Provide the [X, Y] coordinate of the cell's center where the given text is located.  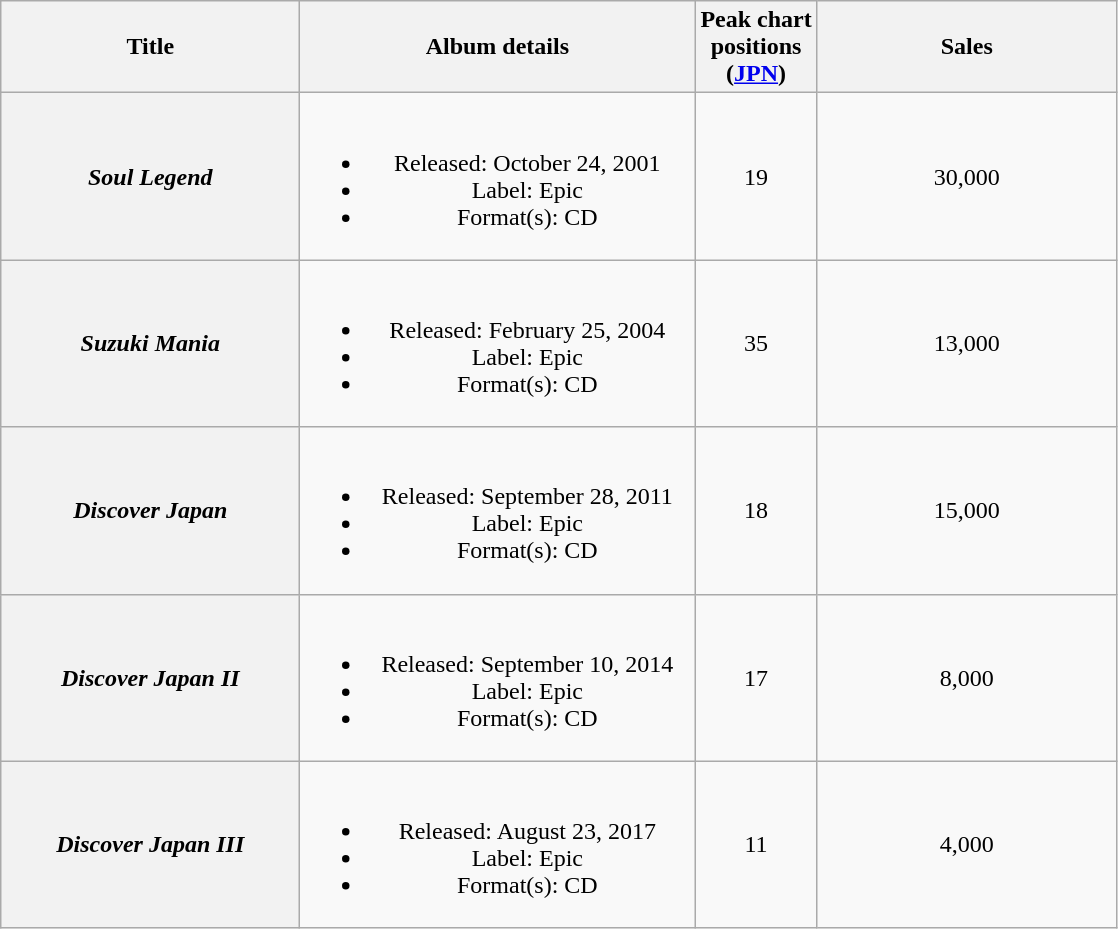
18 [756, 510]
Released: September 10, 2014Label: EpicFormat(s): CD [498, 678]
17 [756, 678]
35 [756, 344]
11 [756, 844]
19 [756, 176]
Released: October 24, 2001Label: EpicFormat(s): CD [498, 176]
Peak chartpositions(JPN) [756, 47]
Sales [966, 47]
Discover Japan II [150, 678]
15,000 [966, 510]
Released: August 23, 2017Label: EpicFormat(s): CD [498, 844]
Album details [498, 47]
Discover Japan [150, 510]
Released: February 25, 2004Label: EpicFormat(s): CD [498, 344]
30,000 [966, 176]
Title [150, 47]
Soul Legend [150, 176]
Suzuki Mania [150, 344]
4,000 [966, 844]
8,000 [966, 678]
Released: September 28, 2011Label: EpicFormat(s): CD [498, 510]
Discover Japan III [150, 844]
13,000 [966, 344]
